Extract the (X, Y) coordinate from the center of the cell holding the provided text.  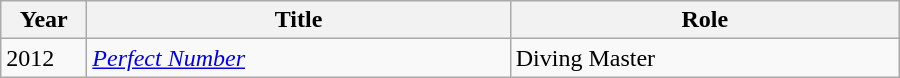
Perfect Number (298, 58)
Title (298, 20)
Role (704, 20)
Year (44, 20)
Diving Master (704, 58)
2012 (44, 58)
